Extract the (X, Y) coordinate from the center of the cell holding the provided text.  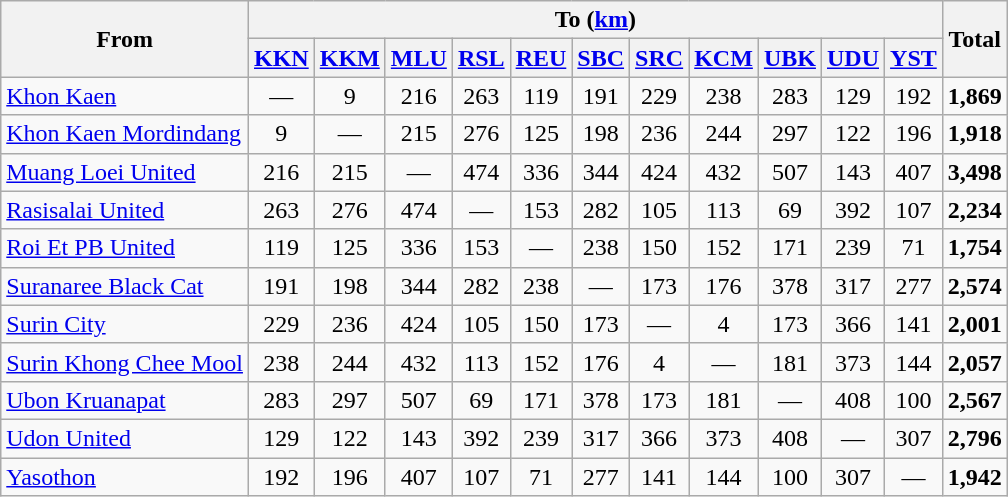
Khon Kaen (125, 96)
UDU (852, 58)
Khon Kaen Mordindang (125, 134)
2,796 (974, 438)
Yasothon (125, 477)
Muang Loei United (125, 172)
Rasisalai United (125, 210)
To (km) (595, 20)
Surin Khong Chee Mool (125, 362)
KCM (724, 58)
1,918 (974, 134)
KKN (281, 58)
RSL (481, 58)
SBC (601, 58)
2,567 (974, 400)
1,942 (974, 477)
2,234 (974, 210)
3,498 (974, 172)
Suranaree Black Cat (125, 286)
KKM (350, 58)
2,001 (974, 324)
2,574 (974, 286)
MLU (418, 58)
SRC (660, 58)
REU (541, 58)
1,754 (974, 248)
YST (914, 58)
1,869 (974, 96)
Udon United (125, 438)
Ubon Kruanapat (125, 400)
Roi Et PB United (125, 248)
Total (974, 39)
UBK (790, 58)
2,057 (974, 362)
From (125, 39)
Surin City (125, 324)
